Pinpoint the cell where the given text exists, returning its (X, Y) midpoint coordinate. 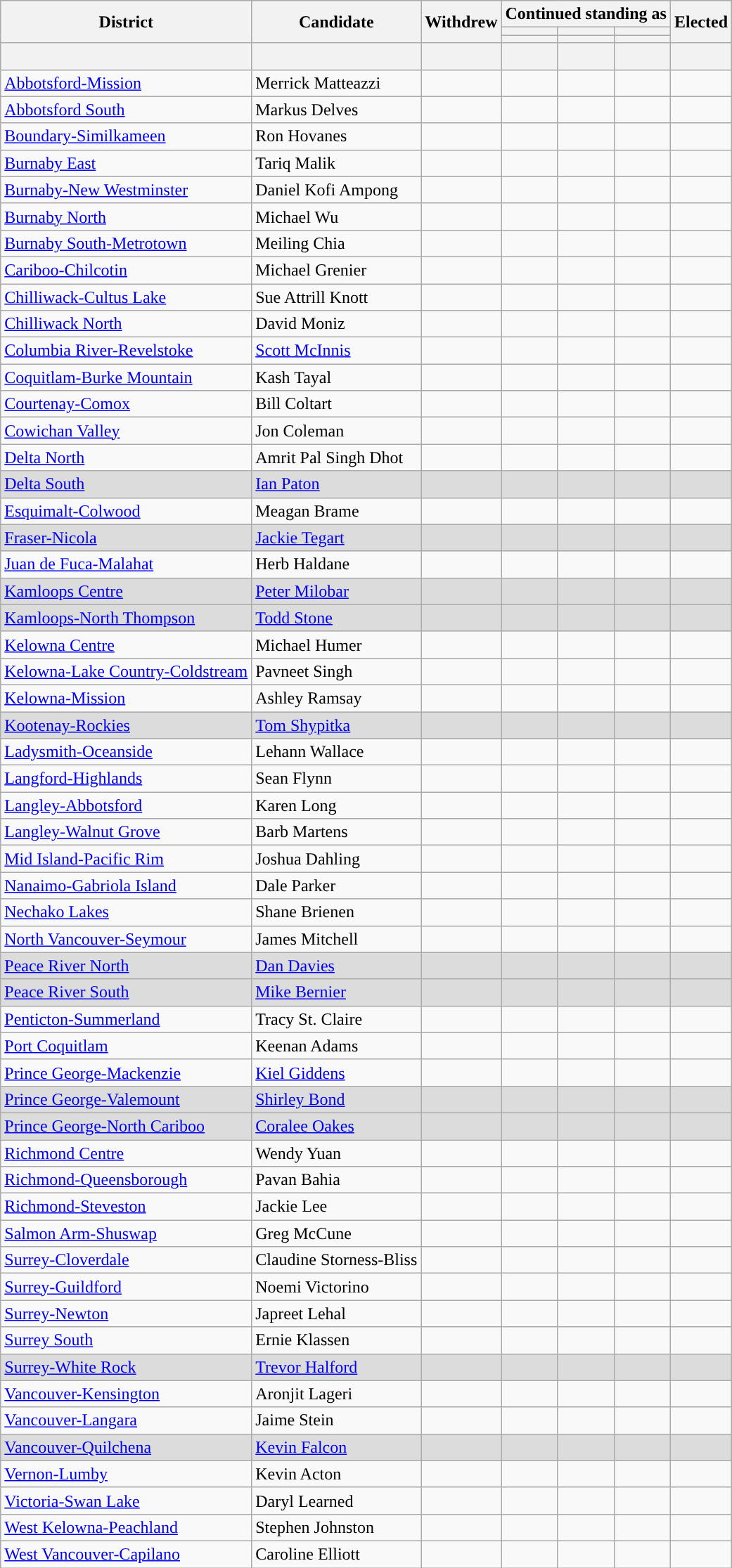
Langley-Walnut Grove (127, 832)
Ernie Klassen (336, 1340)
Joshua Dahling (336, 859)
Kevin Acton (336, 1474)
Japreet Lehal (336, 1314)
James Mitchell (336, 939)
Tariq Malik (336, 163)
Burnaby South-Metrotown (127, 243)
Vancouver-Quilchena (127, 1447)
Lehann Wallace (336, 752)
Aronjit Lageri (336, 1394)
Candidate (336, 22)
Kamloops-North Thompson (127, 618)
Columbia River-Revelstoke (127, 351)
Richmond-Steveston (127, 1207)
Jackie Lee (336, 1207)
Nechako Lakes (127, 912)
Kevin Falcon (336, 1447)
Keenan Adams (336, 1046)
Tracy St. Claire (336, 1019)
Stephen Johnston (336, 1527)
Markus Delves (336, 110)
Burnaby North (127, 216)
Vancouver-Langara (127, 1420)
Jaime Stein (336, 1420)
Daniel Kofi Ampong (336, 190)
Prince George-Valemount (127, 1099)
Abbotsford South (127, 110)
Esquimalt-Colwood (127, 511)
Salmon Arm-Shuswap (127, 1233)
Coquitlam-Burke Mountain (127, 377)
North Vancouver-Seymour (127, 939)
Cariboo-Chilcotin (127, 270)
Ian Paton (336, 484)
Todd Stone (336, 618)
Kootenay-Rockies (127, 725)
Kelowna-Lake Country-Coldstream (127, 671)
Shirley Bond (336, 1099)
Langley-Abbotsford (127, 805)
Surrey-Guildford (127, 1287)
Claudine Storness-Bliss (336, 1260)
Continued standing as (586, 14)
Fraser-Nicola (127, 538)
Kiel Giddens (336, 1073)
Kelowna-Mission (127, 698)
District (127, 22)
Kamloops Centre (127, 591)
Burnaby East (127, 163)
Herb Haldane (336, 564)
Chilliwack-Cultus Lake (127, 297)
Mid Island-Pacific Rim (127, 859)
Juan de Fuca-Malahat (127, 564)
Surrey South (127, 1340)
Barb Martens (336, 832)
Pavneet Singh (336, 671)
Meagan Brame (336, 511)
Trevor Halford (336, 1367)
Greg McCune (336, 1233)
Scott McInnis (336, 351)
Delta South (127, 484)
Merrick Matteazzi (336, 83)
Tom Shypitka (336, 725)
Port Coquitlam (127, 1046)
Daryl Learned (336, 1501)
Caroline Elliott (336, 1554)
Sean Flynn (336, 779)
David Moniz (336, 324)
Surrey-White Rock (127, 1367)
Courtenay-Comox (127, 404)
Vancouver-Kensington (127, 1394)
Ladysmith-Oceanside (127, 752)
Dan Davies (336, 966)
West Vancouver-Capilano (127, 1554)
Jackie Tegart (336, 538)
Ashley Ramsay (336, 698)
Noemi Victorino (336, 1287)
Michael Grenier (336, 270)
Richmond-Queensborough (127, 1180)
Michael Humer (336, 644)
Elected (700, 22)
Richmond Centre (127, 1153)
Boundary-Similkameen (127, 136)
Jon Coleman (336, 431)
Prince George-North Cariboo (127, 1126)
Prince George-Mackenzie (127, 1073)
Peter Milobar (336, 591)
Chilliwack North (127, 324)
Michael Wu (336, 216)
Sue Attrill Knott (336, 297)
Cowichan Valley (127, 431)
Nanaimo-Gabriola Island (127, 886)
Karen Long (336, 805)
West Kelowna-Peachland (127, 1527)
Shane Brienen (336, 912)
Peace River North (127, 966)
Meiling Chia (336, 243)
Pavan Bahia (336, 1180)
Wendy Yuan (336, 1153)
Abbotsford-Mission (127, 83)
Peace River South (127, 992)
Kash Tayal (336, 377)
Coralee Oakes (336, 1126)
Ron Hovanes (336, 136)
Dale Parker (336, 886)
Vernon-Lumby (127, 1474)
Surrey-Newton (127, 1314)
Kelowna Centre (127, 644)
Bill Coltart (336, 404)
Amrit Pal Singh Dhot (336, 458)
Victoria-Swan Lake (127, 1501)
Surrey-Cloverdale (127, 1260)
Langford-Highlands (127, 779)
Mike Bernier (336, 992)
Delta North (127, 458)
Withdrew (461, 22)
Burnaby-New Westminster (127, 190)
Penticton-Summerland (127, 1019)
